Detect which cell encompasses the target text, then output its (x, y) center coordinate. 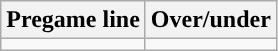
Over/under (210, 20)
Pregame line (74, 20)
